Extract the [x, y] coordinate from the center of the cell holding the provided text.  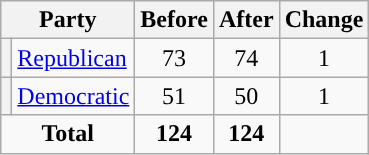
50 [246, 96]
74 [246, 58]
Change [324, 20]
Total [68, 134]
Party [68, 20]
Democratic [74, 96]
73 [174, 58]
Before [174, 20]
After [246, 20]
Republican [74, 58]
51 [174, 96]
